Capture the cell that displays the provided text and extract its [X, Y] central coordinate. 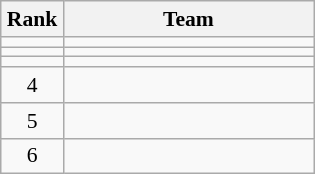
6 [32, 156]
5 [32, 121]
Rank [32, 19]
4 [32, 85]
Team [188, 19]
